Output the [x, y] coordinate of the center of the cell containing the given text.  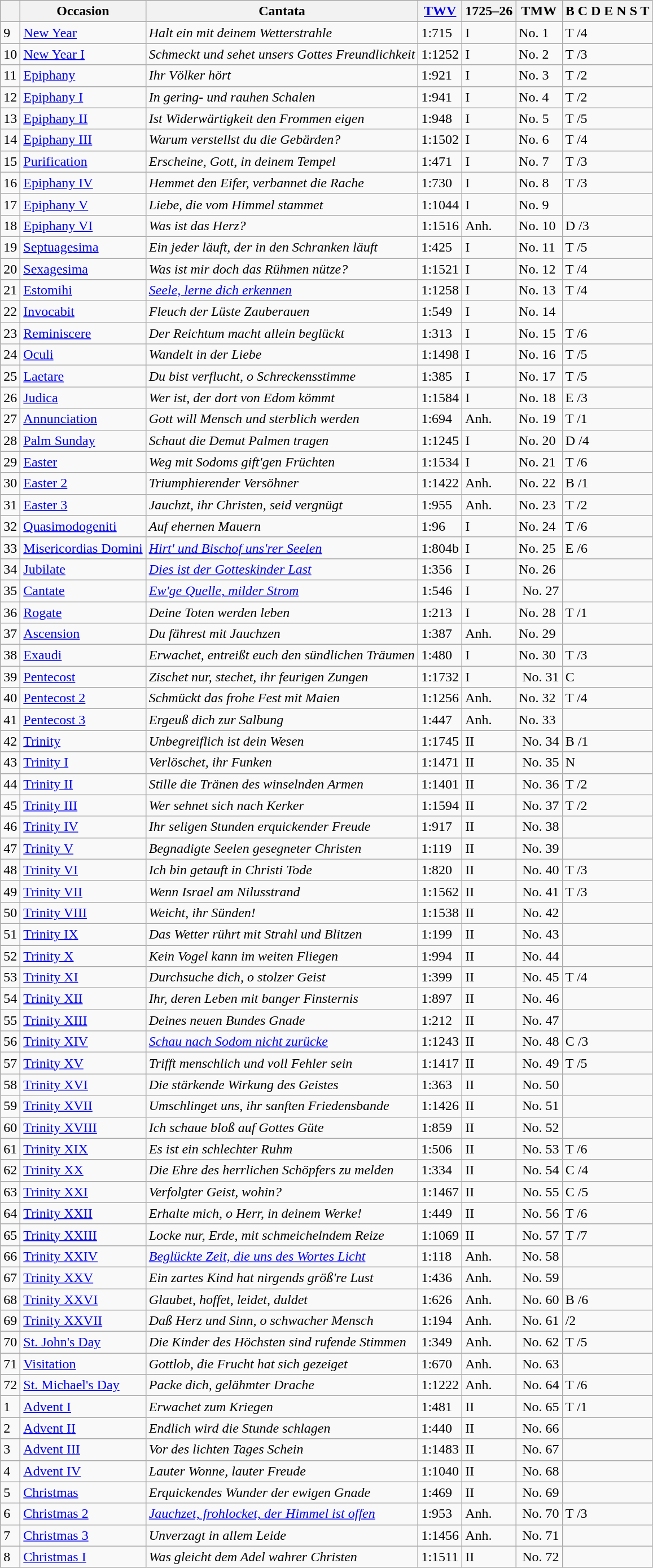
Trinity XVIII [83, 1127]
Epiphany III [83, 140]
Schmückt das frohe Fest mit Maien [282, 698]
Purification [83, 161]
No. 45 [539, 977]
C [607, 677]
No. 28 [539, 612]
No. 21 [539, 462]
Septuagesima [83, 247]
No. 16 [539, 355]
1:481 [440, 1407]
4 [10, 1471]
Wenn Israel am Nilusstrand [282, 891]
Trinity XXI [83, 1192]
No. 58 [539, 1256]
New Year I [83, 54]
Easter [83, 462]
No. 63 [539, 1364]
35 [10, 591]
No. 40 [539, 870]
Fleuch der Lüste Zauberauen [282, 312]
Sexagesima [83, 269]
Ein zartes Kind hat nirgends größ're Lust [282, 1278]
58 [10, 1085]
33 [10, 548]
1:1417 [440, 1063]
1:1538 [440, 913]
No. 17 [539, 376]
No. 64 [539, 1385]
Trinity II [83, 784]
Trinity I [83, 763]
Liebe, die vom Himmel stammet [282, 204]
5 [10, 1492]
1:921 [440, 76]
1:356 [440, 569]
15 [10, 161]
Ew'ge Quelle, milder Strom [282, 591]
No. 22 [539, 483]
Trinity XII [83, 999]
1:1521 [440, 269]
Cantate [83, 591]
No. 49 [539, 1063]
No. 29 [539, 634]
1:1745 [440, 741]
71 [10, 1364]
No. 7 [539, 161]
53 [10, 977]
66 [10, 1256]
1:941 [440, 97]
No. 69 [539, 1492]
Trinity XIX [83, 1149]
1:1732 [440, 677]
No. 62 [539, 1342]
No. 68 [539, 1471]
No. 13 [539, 290]
57 [10, 1063]
Erwachet zum Kriegen [282, 1407]
New Year [83, 33]
Trinity XX [83, 1170]
13 [10, 118]
41 [10, 720]
No. 9 [539, 204]
No. 50 [539, 1085]
31 [10, 505]
1:118 [440, 1256]
Weicht, ihr Sünden! [282, 913]
1:349 [440, 1342]
Wandelt in der Liebe [282, 355]
30 [10, 483]
43 [10, 763]
1:917 [440, 827]
Dies ist der Gotteskinder Last [282, 569]
1:1256 [440, 698]
18 [10, 226]
16 [10, 183]
Erscheine, Gott, in deinem Tempel [282, 161]
No. 26 [539, 569]
No. 70 [539, 1514]
1:1594 [440, 805]
Schaut die Demut Palmen tragen [282, 441]
Trinity VI [83, 870]
Gott will Mensch und sterblich werden [282, 419]
Trinity XXVII [83, 1321]
1:1483 [440, 1450]
No. 52 [539, 1127]
Epiphany II [83, 118]
19 [10, 247]
N [607, 763]
14 [10, 140]
Trinity XXIII [83, 1235]
Wer ist, der dort von Edom kömmt [282, 398]
No. 55 [539, 1192]
Advent III [83, 1450]
Advent II [83, 1428]
Was gleicht dem Adel wahrer Christen [282, 1557]
No. 3 [539, 76]
No. 20 [539, 441]
52 [10, 956]
1:1044 [440, 204]
No. 5 [539, 118]
1:199 [440, 934]
Du bist verflucht, o Schreckensstimme [282, 376]
Trinity V [83, 848]
Epiphany V [83, 204]
68 [10, 1299]
St. Michael's Day [83, 1385]
C /4 [607, 1170]
Was ist mir doch das Rühmen nütze? [282, 269]
Estomihi [83, 290]
Christmas [83, 1492]
Die stärkende Wirkung des Geistes [282, 1085]
48 [10, 870]
1:1511 [440, 1557]
No. 32 [539, 698]
1:425 [440, 247]
Trinity XVI [83, 1085]
24 [10, 355]
1:820 [440, 870]
No. 66 [539, 1428]
B /6 [607, 1299]
37 [10, 634]
1:212 [440, 1020]
Jubilate [83, 569]
D /3 [607, 226]
Trinity VII [83, 891]
T /7 [607, 1235]
Der Reichtum macht allein beglückt [282, 333]
No. 19 [539, 419]
Trinity XV [83, 1063]
No. 23 [539, 505]
1:1502 [440, 140]
Ein jeder läuft, der in den Schranken läuft [282, 247]
Trinity IX [83, 934]
32 [10, 526]
1 [10, 1407]
No. 57 [539, 1235]
39 [10, 677]
Unbegreiflich ist dein Wesen [282, 741]
In gering- und rauhen Schalen [282, 97]
Cantata [282, 11]
Judica [83, 398]
65 [10, 1235]
67 [10, 1278]
No. 4 [539, 97]
Glaubet, hoffet, leidet, duldet [282, 1299]
No. 43 [539, 934]
Epiphany VI [83, 226]
Begnadigte Seelen gesegneter Christen [282, 848]
1:471 [440, 161]
47 [10, 848]
1:334 [440, 1170]
Hirt' und Bischof uns'rer Seelen [282, 548]
Deines neuen Bundes Gnade [282, 1020]
42 [10, 741]
3 [10, 1450]
1:804b [440, 548]
1:440 [440, 1428]
E /6 [607, 548]
Christmas I [83, 1557]
No. 72 [539, 1557]
1:715 [440, 33]
1:119 [440, 848]
26 [10, 398]
1:1222 [440, 1385]
21 [10, 290]
No. 41 [539, 891]
Oculi [83, 355]
29 [10, 462]
1:1516 [440, 226]
55 [10, 1020]
Trinity XXIV [83, 1256]
1:399 [440, 977]
1:1467 [440, 1192]
No. 46 [539, 999]
No. 48 [539, 1042]
22 [10, 312]
1:447 [440, 720]
46 [10, 827]
Pentecost 3 [83, 720]
Schau nach Sodom nicht zurücke [282, 1042]
Palm Sunday [83, 441]
1:730 [440, 183]
B C D E N S T [607, 11]
No. 15 [539, 333]
No. 35 [539, 763]
Trinity VIII [83, 913]
No. 1 [539, 33]
No. 59 [539, 1278]
Trinity III [83, 805]
1:363 [440, 1085]
Es ist ein schlechter Ruhm [282, 1149]
No. 36 [539, 784]
No. 24 [539, 526]
Seele, lerne dich erkennen [282, 290]
C /3 [607, 1042]
Die Kinder des Höchsten sind rufende Stimmen [282, 1342]
St. John's Day [83, 1342]
72 [10, 1385]
1:313 [440, 333]
Locke nur, Erde, mit schmeichelndem Reize [282, 1235]
E /3 [607, 398]
1:449 [440, 1213]
1:994 [440, 956]
1:1252 [440, 54]
1:694 [440, 419]
1:1456 [440, 1535]
No. 31 [539, 677]
1:955 [440, 505]
No. 12 [539, 269]
Trinity XXV [83, 1278]
No. 8 [539, 183]
Verfolgter Geist, wohin? [282, 1192]
1:549 [440, 312]
Erquickendes Wunder der ewigen Gnade [282, 1492]
Pentecost 2 [83, 698]
63 [10, 1192]
Ascension [83, 634]
Laetare [83, 376]
12 [10, 97]
Epiphany [83, 76]
1:1040 [440, 1471]
Advent I [83, 1407]
Trinity [83, 741]
Trinity XI [83, 977]
No. 65 [539, 1407]
Beglückte Zeit, die uns des Wortes Licht [282, 1256]
51 [10, 934]
Auf ehernen Mauern [282, 526]
Trifft menschlich und voll Fehler sein [282, 1063]
No. 53 [539, 1149]
1:96 [440, 526]
45 [10, 805]
1:1422 [440, 483]
Exaudi [83, 655]
No. 47 [539, 1020]
Misericordias Domini [83, 548]
Pentecost [83, 677]
Das Wetter rührt mit Strahl und Blitzen [282, 934]
1:1401 [440, 784]
No. 34 [539, 741]
No. 56 [539, 1213]
Zischet nur, stechet, ihr feurigen Zungen [282, 677]
Annunciation [83, 419]
1:859 [440, 1127]
Easter 3 [83, 505]
Vor des lichten Tages Schein [282, 1450]
1:213 [440, 612]
50 [10, 913]
Halt ein mit deinem Wetterstrahle [282, 33]
Ihr Völker hört [282, 76]
Was ist das Herz? [282, 226]
1:385 [440, 376]
Jauchzt, ihr Christen, seid vergnügt [282, 505]
No. 38 [539, 827]
Quasimodogeniti [83, 526]
1:1584 [440, 398]
40 [10, 698]
Christmas 3 [83, 1535]
25 [10, 376]
Advent IV [83, 1471]
70 [10, 1342]
Ich bin getauft in Christi Tode [282, 870]
60 [10, 1127]
No. 2 [539, 54]
1:1069 [440, 1235]
No. 37 [539, 805]
59 [10, 1106]
Trinity IV [83, 827]
Wer sehnet sich nach Kerker [282, 805]
1:1245 [440, 441]
No. 10 [539, 226]
No. 11 [539, 247]
Trinity XVII [83, 1106]
C /5 [607, 1192]
Triumphierender Versöhner [282, 483]
1:1426 [440, 1106]
62 [10, 1170]
No. 27 [539, 591]
No. 60 [539, 1299]
Trinity XXVI [83, 1299]
20 [10, 269]
1:1258 [440, 290]
1:387 [440, 634]
1:480 [440, 655]
No. 67 [539, 1450]
Ihr, deren Leben mit banger Finsternis [282, 999]
1:953 [440, 1514]
No. 14 [539, 312]
Die Ehre des herrlichen Schöpfers zu melden [282, 1170]
Weg mit Sodoms gift'gen Früchten [282, 462]
36 [10, 612]
1:469 [440, 1492]
1:1562 [440, 891]
Unverzagt in allem Leide [282, 1535]
Ihr seligen Stunden erquickender Freude [282, 827]
No. 25 [539, 548]
49 [10, 891]
2 [10, 1428]
No. 30 [539, 655]
Rogate [83, 612]
1725–26 [489, 11]
27 [10, 419]
11 [10, 76]
Du fährest mit Jauchzen [282, 634]
No. 44 [539, 956]
No. 18 [539, 398]
64 [10, 1213]
8 [10, 1557]
44 [10, 784]
9 [10, 33]
Durchsuche dich, o stolzer Geist [282, 977]
1:1498 [440, 355]
Verlöschet, ihr Funken [282, 763]
No. 33 [539, 720]
28 [10, 441]
Trinity X [83, 956]
Packe dich, gelähmter Drache [282, 1385]
Erwachet, entreißt euch den sündlichen Träumen [282, 655]
Erhalte mich, o Herr, in deinem Werke! [282, 1213]
Occasion [83, 11]
69 [10, 1321]
No. 71 [539, 1535]
Invocabit [83, 312]
Gottlob, die Frucht hat sich gezeiget [282, 1364]
Epiphany IV [83, 183]
No. 54 [539, 1170]
Hemmet den Eifer, verbannet die Rache [282, 183]
10 [10, 54]
D /4 [607, 441]
Deine Toten werden leben [282, 612]
1:897 [440, 999]
61 [10, 1149]
1:194 [440, 1321]
Warum verstellst du die Gebärden? [282, 140]
No. 51 [539, 1106]
Trinity XXII [83, 1213]
Kein Vogel kann im weiten Fliegen [282, 956]
No. 6 [539, 140]
TWV [440, 11]
6 [10, 1514]
Umschlinget uns, ihr sanften Friedensbande [282, 1106]
Easter 2 [83, 483]
38 [10, 655]
Stille die Tränen des winselnden Armen [282, 784]
Christmas 2 [83, 1514]
1:506 [440, 1149]
17 [10, 204]
TMW [539, 11]
1:626 [440, 1299]
Lauter Wonne, lauter Freude [282, 1471]
1:670 [440, 1364]
Ergeuß dich zur Salbung [282, 720]
Ist Widerwärtigkeit den Frommen eigen [282, 118]
1:1243 [440, 1042]
34 [10, 569]
1:1471 [440, 763]
Visitation [83, 1364]
1:546 [440, 591]
Endlich wird die Stunde schlagen [282, 1428]
Trinity XIII [83, 1020]
No. 61 [539, 1321]
54 [10, 999]
Schmeckt und sehet unsers Gottes Freundlichkeit [282, 54]
56 [10, 1042]
Epiphany I [83, 97]
1:948 [440, 118]
No. 42 [539, 913]
23 [10, 333]
Jauchzet, frohlocket, der Himmel ist offen [282, 1514]
1:436 [440, 1278]
/2 [607, 1321]
7 [10, 1535]
Trinity XIV [83, 1042]
Ich schaue bloß auf Gottes Güte [282, 1127]
No. 39 [539, 848]
Daß Herz und Sinn, o schwacher Mensch [282, 1321]
1:1534 [440, 462]
Reminiscere [83, 333]
